Determine the (x, y) coordinate at the center of the cell enclosing the given text.  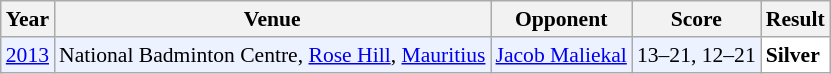
National Badminton Centre, Rose Hill, Mauritius (272, 55)
Silver (796, 55)
Opponent (560, 19)
Score (696, 19)
Year (28, 19)
Result (796, 19)
13–21, 12–21 (696, 55)
Venue (272, 19)
Jacob Maliekal (560, 55)
2013 (28, 55)
